Identify which cell holds the provided text, then report its (X, Y) central coordinate. 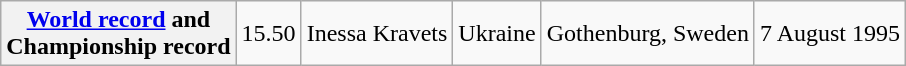
7 August 1995 (830, 34)
World record andChampionship record (118, 34)
Inessa Kravets (377, 34)
15.50 (268, 34)
Gothenburg, Sweden (648, 34)
Ukraine (497, 34)
